Identify which cell holds the provided text, then report its [X, Y] central coordinate. 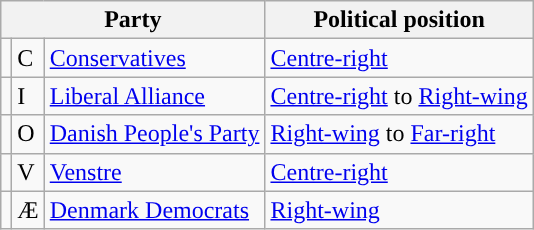
Political position [399, 20]
Party [133, 20]
Liberal Alliance [154, 96]
Venstre [154, 172]
I [28, 96]
Danish People's Party [154, 134]
Right-wing to Far-right [399, 134]
Conservatives [154, 58]
Denmark Democrats [154, 210]
O [28, 134]
V [28, 172]
Centre-right to Right-wing [399, 96]
C [28, 58]
Æ [28, 210]
Right-wing [399, 210]
